Locate the cell with the specified text and output its (X, Y) center coordinate. 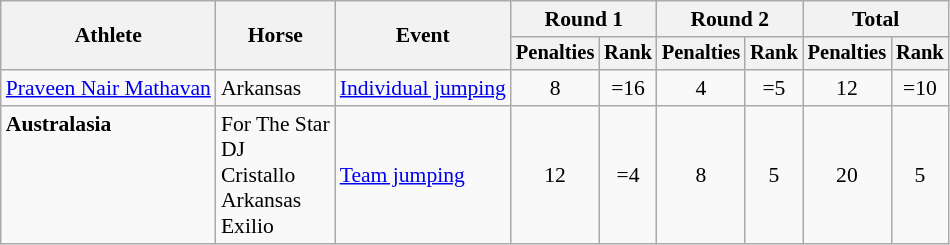
Individual jumping (423, 88)
Event (423, 36)
Team jumping (423, 175)
=16 (628, 88)
4 (701, 88)
Round 2 (730, 19)
Australasia (108, 175)
Round 1 (584, 19)
=4 (628, 175)
Athlete (108, 36)
For The StarDJCristalloArkansasExilio (276, 175)
=10 (920, 88)
Horse (276, 36)
Praveen Nair Mathavan (108, 88)
Arkansas (276, 88)
=5 (774, 88)
20 (847, 175)
Total (876, 19)
